Extract the [x, y] coordinate from the center of the cell holding the provided text.  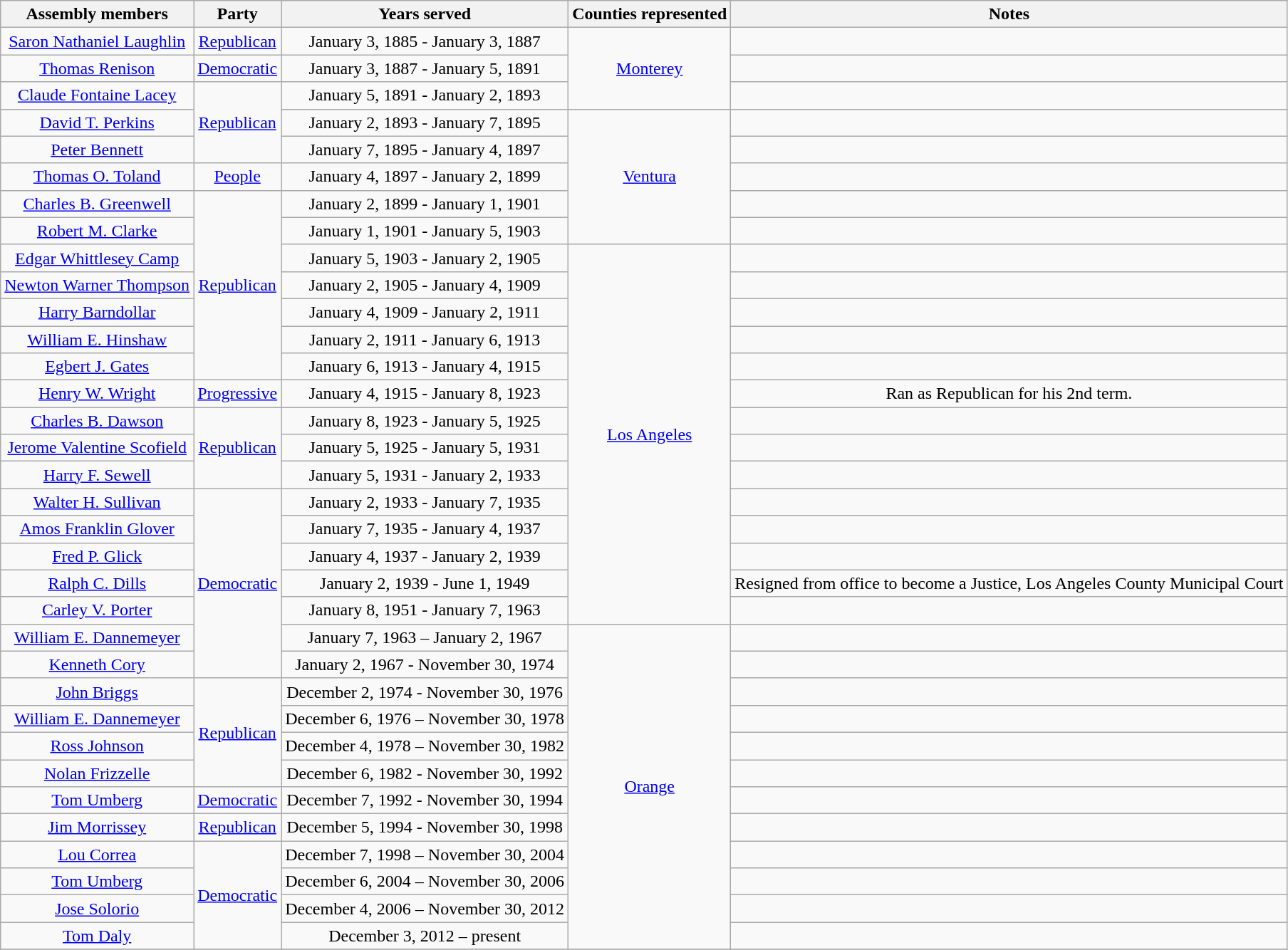
January 3, 1885 - January 3, 1887 [425, 41]
December 4, 1978 – November 30, 1982 [425, 746]
Notes [1009, 14]
January 3, 1887 - January 5, 1891 [425, 68]
January 7, 1935 - January 4, 1937 [425, 529]
December 6, 2004 – November 30, 2006 [425, 882]
Progressive [238, 394]
Party [238, 14]
Assembly members [97, 14]
William E. Hinshaw [97, 340]
People [238, 177]
Henry W. Wright [97, 394]
January 4, 1915 - January 8, 1923 [425, 394]
Counties represented [650, 14]
December 5, 1994 - November 30, 1998 [425, 828]
January 4, 1897 - January 2, 1899 [425, 177]
Thomas Renison [97, 68]
Ross Johnson [97, 746]
Kenneth Cory [97, 664]
December 6, 1982 - November 30, 1992 [425, 773]
Fred P. Glick [97, 556]
Jerome Valentine Scofield [97, 448]
Los Angeles [650, 434]
January 8, 1951 - January 7, 1963 [425, 610]
Ventura [650, 177]
Carley V. Porter [97, 610]
Walter H. Sullivan [97, 502]
Resigned from office to become a Justice, Los Angeles County Municipal Court [1009, 583]
Nolan Frizzelle [97, 773]
Harry Barndollar [97, 312]
December 2, 1974 - November 30, 1976 [425, 691]
January 2, 1899 - January 1, 1901 [425, 204]
Charles B. Greenwell [97, 204]
January 5, 1931 - January 2, 1933 [425, 475]
December 6, 1976 – November 30, 1978 [425, 719]
Ralph C. Dills [97, 583]
Amos Franklin Glover [97, 529]
January 7, 1895 - January 4, 1897 [425, 150]
Monterey [650, 68]
Jim Morrissey [97, 828]
Orange [650, 786]
Lou Correa [97, 855]
January 1, 1901 - January 5, 1903 [425, 231]
Saron Nathaniel Laughlin [97, 41]
John Briggs [97, 691]
December 3, 2012 – present [425, 936]
January 4, 1909 - January 2, 1911 [425, 312]
Newton Warner Thompson [97, 285]
January 4, 1937 - January 2, 1939 [425, 556]
Harry F. Sewell [97, 475]
January 5, 1891 - January 2, 1893 [425, 95]
Peter Bennett [97, 150]
January 5, 1903 - January 2, 1905 [425, 258]
January 2, 1905 - January 4, 1909 [425, 285]
January 2, 1939 - June 1, 1949 [425, 583]
Egbert J. Gates [97, 367]
January 8, 1923 - January 5, 1925 [425, 421]
David T. Perkins [97, 122]
Years served [425, 14]
January 7, 1963 – January 2, 1967 [425, 637]
Ran as Republican for his 2nd term. [1009, 394]
Edgar Whittlesey Camp [97, 258]
January 2, 1893 - January 7, 1895 [425, 122]
Thomas O. Toland [97, 177]
Charles B. Dawson [97, 421]
Robert M. Clarke [97, 231]
Tom Daly [97, 936]
December 7, 1992 - November 30, 1994 [425, 800]
Jose Solorio [97, 909]
January 2, 1933 - January 7, 1935 [425, 502]
January 6, 1913 - January 4, 1915 [425, 367]
January 2, 1911 - January 6, 1913 [425, 340]
January 2, 1967 - November 30, 1974 [425, 664]
December 4, 2006 – November 30, 2012 [425, 909]
December 7, 1998 – November 30, 2004 [425, 855]
January 5, 1925 - January 5, 1931 [425, 448]
Claude Fontaine Lacey [97, 95]
